Identify which cell holds the provided text, then report its [X, Y] central coordinate. 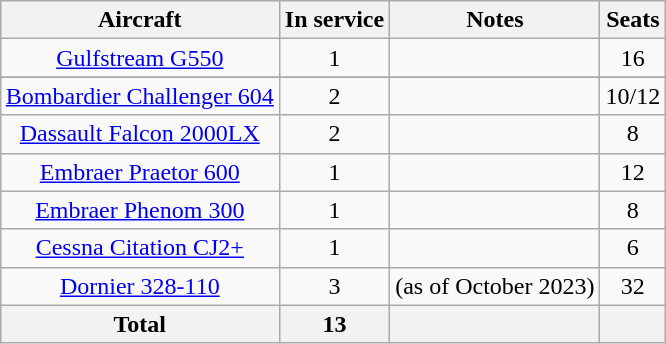
10/12 [633, 96]
Embraer Phenom 300 [140, 210]
Total [140, 324]
In service [334, 20]
6 [633, 248]
32 [633, 286]
Embraer Praetor 600 [140, 172]
Dassault Falcon 2000LX [140, 134]
13 [334, 324]
16 [633, 58]
3 [334, 286]
Seats [633, 20]
Notes [495, 20]
Aircraft [140, 20]
Gulfstream G550 [140, 58]
Dornier 328-110 [140, 286]
(as of October 2023) [495, 286]
Bombardier Challenger 604 [140, 96]
12 [633, 172]
Cessna Citation CJ2+ [140, 248]
